Output the (X, Y) coordinate of the center of the cell containing the given text.  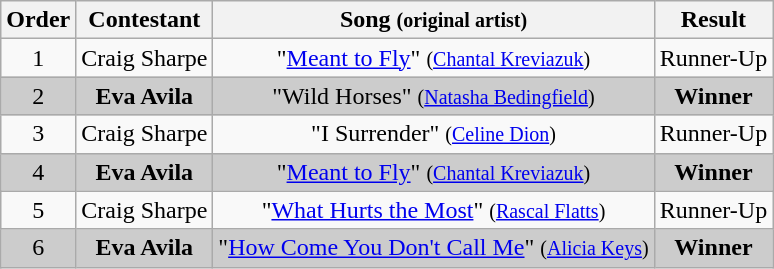
6 (38, 248)
1 (38, 58)
"What Hurts the Most" (Rascal Flatts) (434, 210)
"Wild Horses" (Natasha Bedingfield) (434, 96)
Order (38, 20)
Song (original artist) (434, 20)
4 (38, 172)
Contestant (144, 20)
2 (38, 96)
Result (714, 20)
"I Surrender" (Celine Dion) (434, 134)
5 (38, 210)
"How Come You Don't Call Me" (Alicia Keys) (434, 248)
3 (38, 134)
